Detect which cell encompasses the target text, then output its [X, Y] center coordinate. 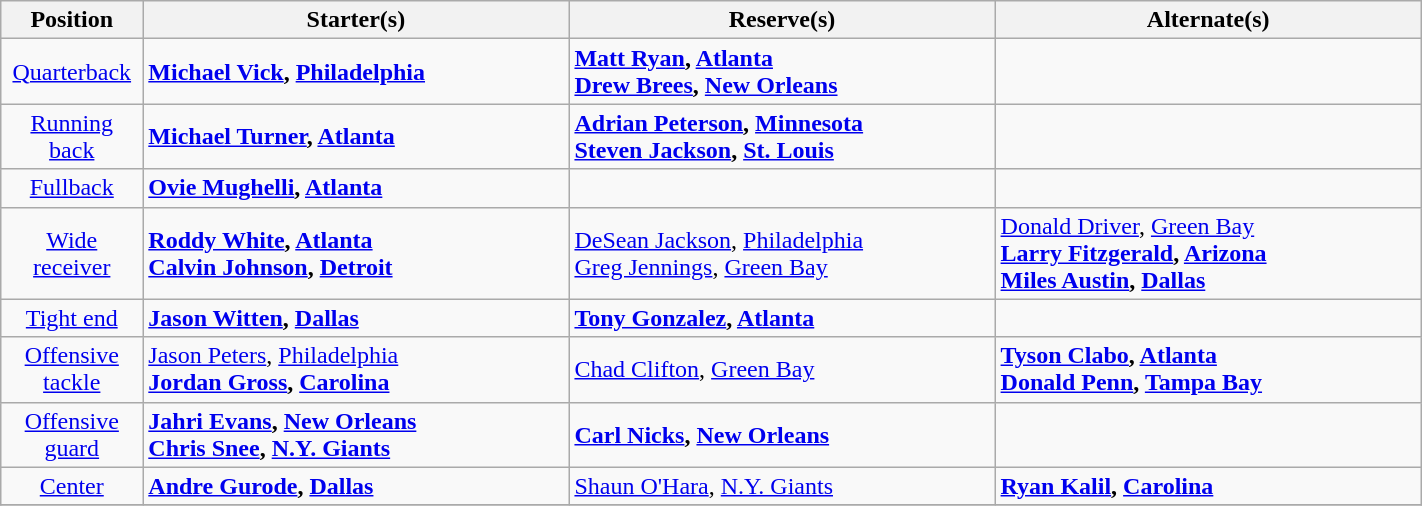
DeSean Jackson, Philadelphia Greg Jennings, Green Bay [782, 253]
Carl Nicks, New Orleans [782, 434]
Center [72, 486]
Michael Vick, Philadelphia [356, 72]
Tyson Clabo, Atlanta Donald Penn, Tampa Bay [1208, 370]
Position [72, 20]
Chad Clifton, Green Bay [782, 370]
Jason Witten, Dallas [356, 318]
Andre Gurode, Dallas [356, 486]
Ryan Kalil, Carolina [1208, 486]
Reserve(s) [782, 20]
Ovie Mughelli, Atlanta [356, 188]
Wide receiver [72, 253]
Quarterback [72, 72]
Adrian Peterson, Minnesota Steven Jackson, St. Louis [782, 136]
Roddy White, Atlanta Calvin Johnson, Detroit [356, 253]
Jahri Evans, New Orleans Chris Snee, N.Y. Giants [356, 434]
Running back [72, 136]
Tight end [72, 318]
Shaun O'Hara, N.Y. Giants [782, 486]
Michael Turner, Atlanta [356, 136]
Fullback [72, 188]
Tony Gonzalez, Atlanta [782, 318]
Starter(s) [356, 20]
Alternate(s) [1208, 20]
Offensive tackle [72, 370]
Matt Ryan, Atlanta Drew Brees, New Orleans [782, 72]
Donald Driver, Green Bay Larry Fitzgerald, Arizona Miles Austin, Dallas [1208, 253]
Offensive guard [72, 434]
Jason Peters, Philadelphia Jordan Gross, Carolina [356, 370]
